Provide the [x, y] coordinate of the cell's center where the given text is located.  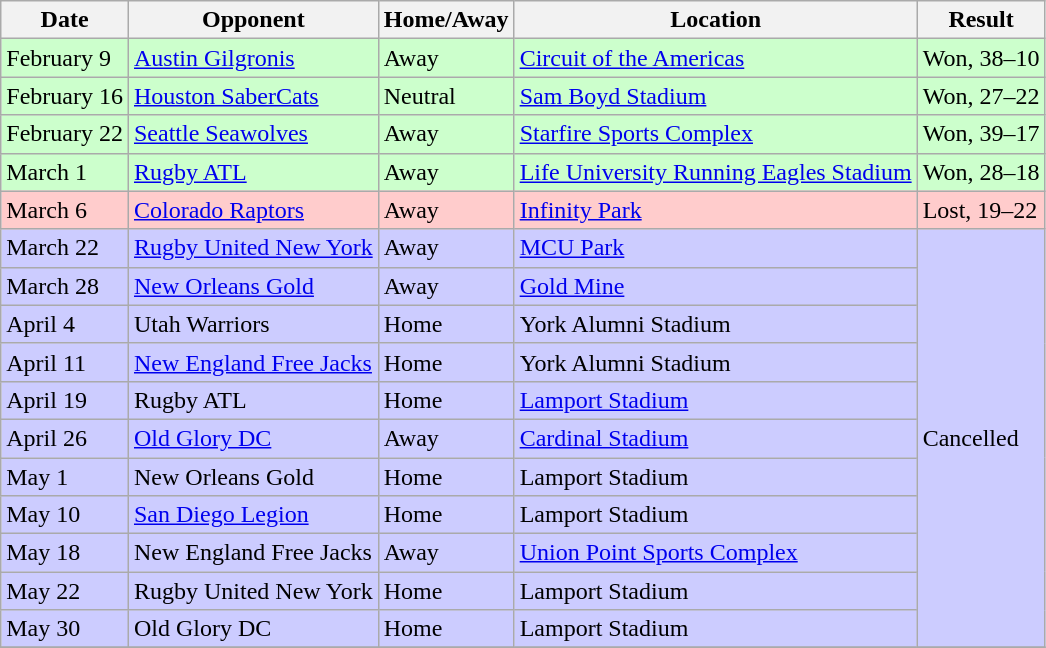
Home/Away [446, 20]
Cancelled [981, 438]
February 22 [65, 134]
April 26 [65, 438]
May 10 [65, 515]
Sam Boyd Stadium [716, 96]
March 1 [65, 172]
April 19 [65, 400]
Result [981, 20]
Union Point Sports Complex [716, 553]
Starfire Sports Complex [716, 134]
Gold Mine [716, 286]
San Diego Legion [253, 515]
Colorado Raptors [253, 210]
February 9 [65, 58]
MCU Park [716, 248]
April 11 [65, 362]
Circuit of the Americas [716, 58]
Seattle Seawolves [253, 134]
Houston SaberCats [253, 96]
May 22 [65, 591]
Won, 27–22 [981, 96]
Austin Gilgronis [253, 58]
Neutral [446, 96]
Infinity Park [716, 210]
May 1 [65, 477]
Won, 38–10 [981, 58]
Utah Warriors [253, 324]
April 4 [65, 324]
Opponent [253, 20]
Date [65, 20]
Won, 39–17 [981, 134]
Life University Running Eagles Stadium [716, 172]
Lost, 19–22 [981, 210]
March 28 [65, 286]
Location [716, 20]
Cardinal Stadium [716, 438]
Won, 28–18 [981, 172]
February 16 [65, 96]
March 22 [65, 248]
May 18 [65, 553]
May 30 [65, 629]
March 6 [65, 210]
